Scan for the cell matching the given text and deliver its [X, Y] coordinate at center. 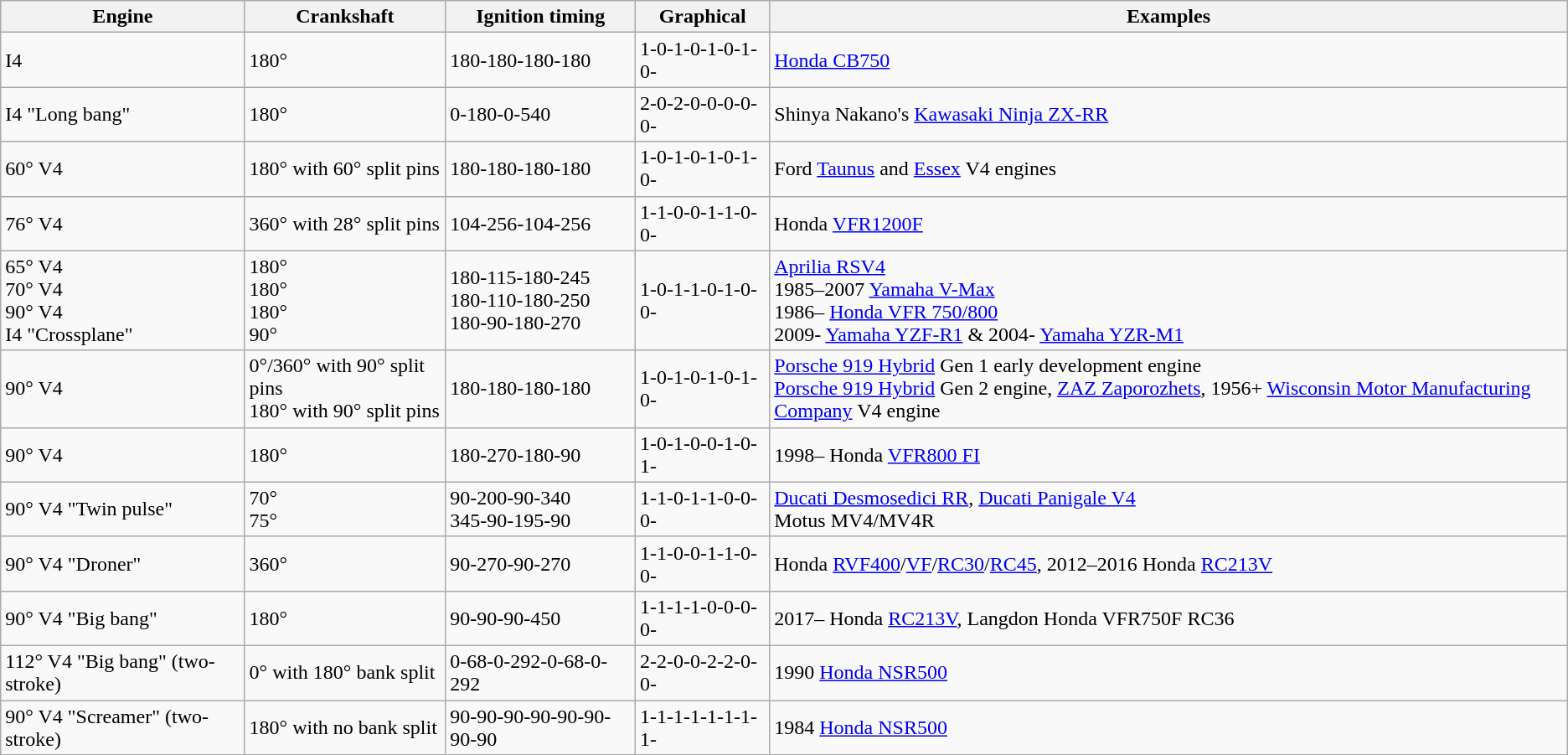
Crankshaft [345, 17]
Examples [1168, 17]
Aprilia RSV41985–2007 Yamaha V-Max1986– Honda VFR 750/800 2009- Yamaha YZF-R1 & 2004- Yamaha YZR-M1 [1168, 300]
Shinya Nakano's Kawasaki Ninja ZX-RR [1168, 114]
90° V4 "Droner" [122, 563]
0-68-0-292-0-68-0-292 [541, 672]
70°75° [345, 509]
Honda CB750 [1168, 60]
1984 Honda NSR500 [1168, 727]
0°/360° with 90° split pins180° with 90° split pins [345, 389]
1-0-1-0-0-1-0-1- [703, 454]
90° V4 "Screamer" (two-stroke) [122, 727]
104-256-104-256 [541, 223]
Ignition timing [541, 17]
Engine [122, 17]
2-2-0-0-2-2-0-0- [703, 672]
Graphical [703, 17]
180-115-180-245180-110-180-250180-90-180-270 [541, 300]
1990 Honda NSR500 [1168, 672]
112° V4 "Big bang" (two-stroke) [122, 672]
90-90-90-450 [541, 618]
I4 [122, 60]
360° [345, 563]
1-0-1-1-0-1-0-0- [703, 300]
180°180° 180° 90° [345, 300]
Honda VFR1200F [1168, 223]
1-1-1-1-1-1-1-1- [703, 727]
180° with no bank split [345, 727]
60° V4 [122, 169]
65° V470° V490° V4I4 "Crossplane" [122, 300]
180° with 60° split pins [345, 169]
90-200-90-340345-90-195-90 [541, 509]
Honda RVF400/VF/RC30/RC45, 2012–2016 Honda RC213V [1168, 563]
Ford Taunus and Essex V4 engines [1168, 169]
90° V4 "Big bang" [122, 618]
I4 "Long bang" [122, 114]
90° V4 "Twin pulse" [122, 509]
0° with 180° bank split [345, 672]
360° with 28° split pins [345, 223]
Ducati Desmosedici RR, Ducati Panigale V4Motus MV4/MV4R [1168, 509]
2-0-2-0-0-0-0-0- [703, 114]
180-270-180-90 [541, 454]
1998– Honda VFR800 FI [1168, 454]
2017– Honda RC213V, Langdon Honda VFR750F RC36 [1168, 618]
90-270-90-270 [541, 563]
0-180-0-540 [541, 114]
90-90-90-90-90-90-90-90 [541, 727]
76° V4 [122, 223]
1-1-1-1-0-0-0-0- [703, 618]
1-1-0-1-1-0-0-0- [703, 509]
